Detect which cell encompasses the target text, then output its [X, Y] center coordinate. 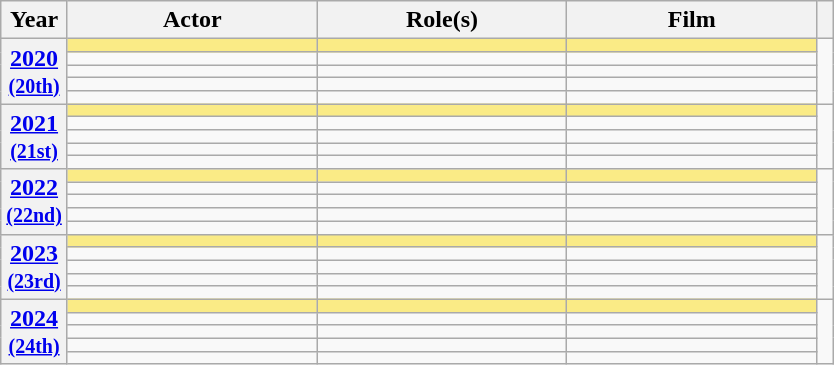
2024 (24th) [34, 332]
2021 (21st) [34, 136]
Year [34, 20]
2022 (22nd) [34, 202]
2023 (23rd) [34, 266]
Actor [192, 20]
2020 (20th) [34, 72]
Role(s) [442, 20]
Film [692, 20]
